Find where the given text appears and provide that cell's center as (x, y) coordinate. 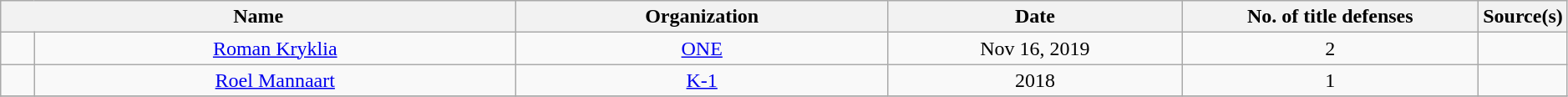
Roel Mannaart (276, 80)
Date (1035, 17)
K-1 (702, 80)
Organization (702, 17)
2018 (1035, 80)
ONE (702, 48)
2 (1330, 48)
1 (1330, 80)
No. of title defenses (1330, 17)
Name (259, 17)
Source(s) (1524, 17)
Roman Kryklia (276, 48)
Nov 16, 2019 (1035, 48)
